Pinpoint the cell where the given text exists, returning its (x, y) midpoint coordinate. 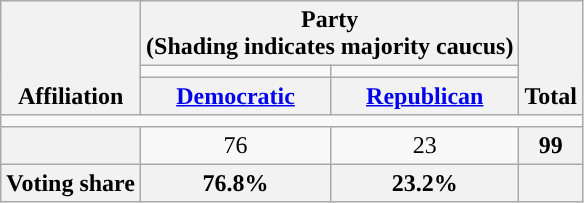
Party (Shading indicates majority caucus) (330, 34)
Voting share (71, 183)
Total (551, 58)
99 (551, 145)
76.8% (236, 183)
76 (236, 145)
Affiliation (71, 58)
Republican (425, 96)
23.2% (425, 183)
23 (425, 145)
Democratic (236, 96)
